Return [x, y] of the center of cell containing provided text 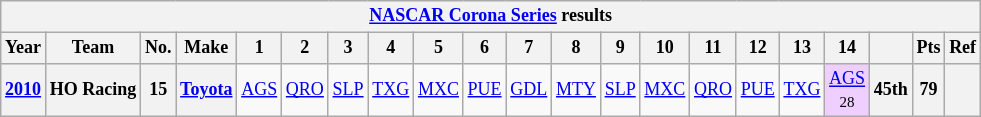
AGS28 [848, 90]
Pts [928, 48]
79 [928, 90]
Team [92, 48]
No. [158, 48]
15 [158, 90]
12 [758, 48]
2 [306, 48]
Make [206, 48]
NASCAR Corona Series results [491, 16]
5 [439, 48]
Year [24, 48]
MTY [576, 90]
14 [848, 48]
4 [391, 48]
Ref [963, 48]
9 [620, 48]
13 [802, 48]
GDL [529, 90]
7 [529, 48]
6 [484, 48]
3 [348, 48]
1 [260, 48]
2010 [24, 90]
AGS [260, 90]
HO Racing [92, 90]
8 [576, 48]
Toyota [206, 90]
45th [890, 90]
11 [714, 48]
10 [665, 48]
